Output the (X, Y) coordinate of the center of the cell containing the given text.  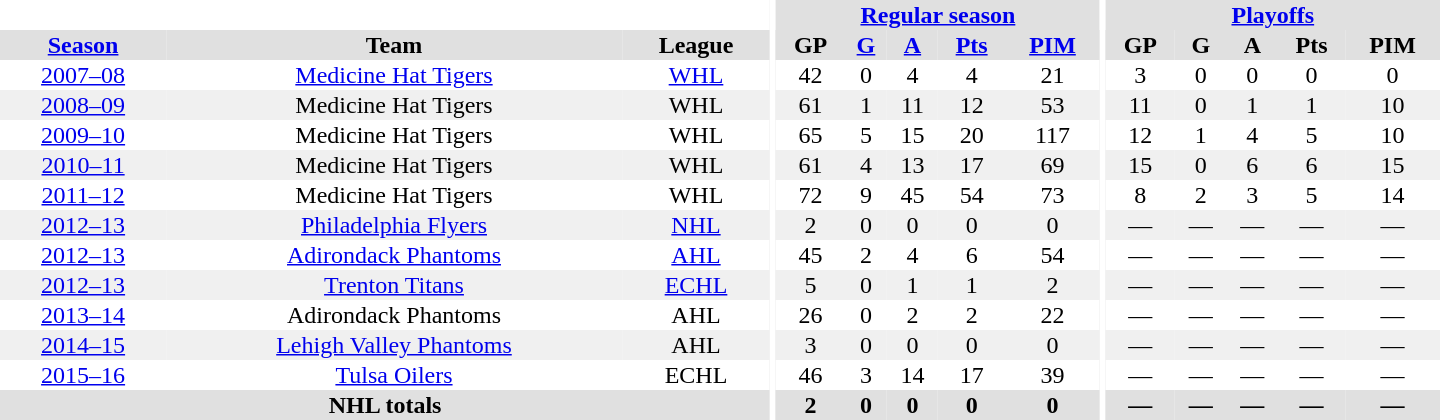
League (696, 45)
8 (1140, 195)
Tulsa Oilers (394, 375)
20 (972, 135)
2015–16 (83, 375)
Season (83, 45)
13 (913, 165)
117 (1052, 135)
42 (810, 75)
Trenton Titans (394, 285)
2009–10 (83, 135)
Philadelphia Flyers (394, 225)
46 (810, 375)
Team (394, 45)
NHL (696, 225)
73 (1052, 195)
Lehigh Valley Phantoms (394, 345)
Regular season (938, 15)
53 (1052, 105)
2008–09 (83, 105)
65 (810, 135)
NHL totals (385, 405)
21 (1052, 75)
2010–11 (83, 165)
2011–12 (83, 195)
2013–14 (83, 315)
22 (1052, 315)
9 (866, 195)
39 (1052, 375)
69 (1052, 165)
2014–15 (83, 345)
72 (810, 195)
26 (810, 315)
2007–08 (83, 75)
Playoffs (1273, 15)
